From the cell containing the given text, extract its center point as (x, y) coordinate. 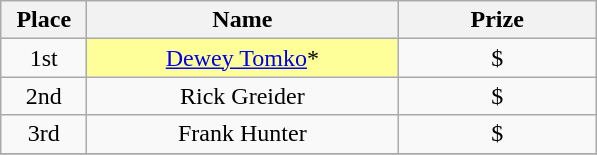
Place (44, 20)
1st (44, 58)
Dewey Tomko* (242, 58)
Name (242, 20)
Prize (498, 20)
2nd (44, 96)
Frank Hunter (242, 134)
Rick Greider (242, 96)
3rd (44, 134)
